Return the (x, y) coordinate for the center point of the cell that contains the specified text.  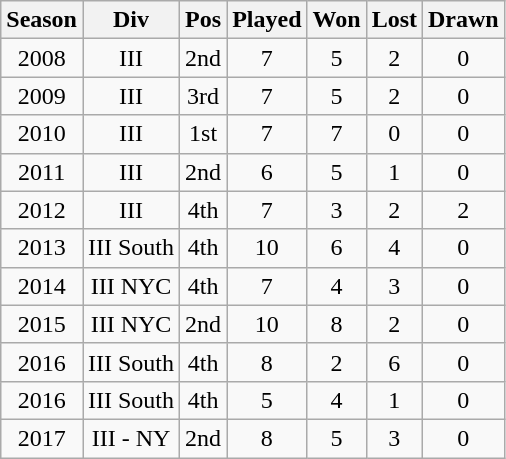
2017 (42, 438)
Pos (204, 20)
3rd (204, 96)
Lost (394, 20)
2012 (42, 210)
2011 (42, 172)
Drawn (464, 20)
III - NY (130, 438)
Won (336, 20)
Played (267, 20)
2014 (42, 286)
2010 (42, 134)
2008 (42, 58)
2009 (42, 96)
Div (130, 20)
2013 (42, 248)
Season (42, 20)
2015 (42, 324)
1st (204, 134)
